Provide the [x, y] coordinate of the cell's center where the given text is located.  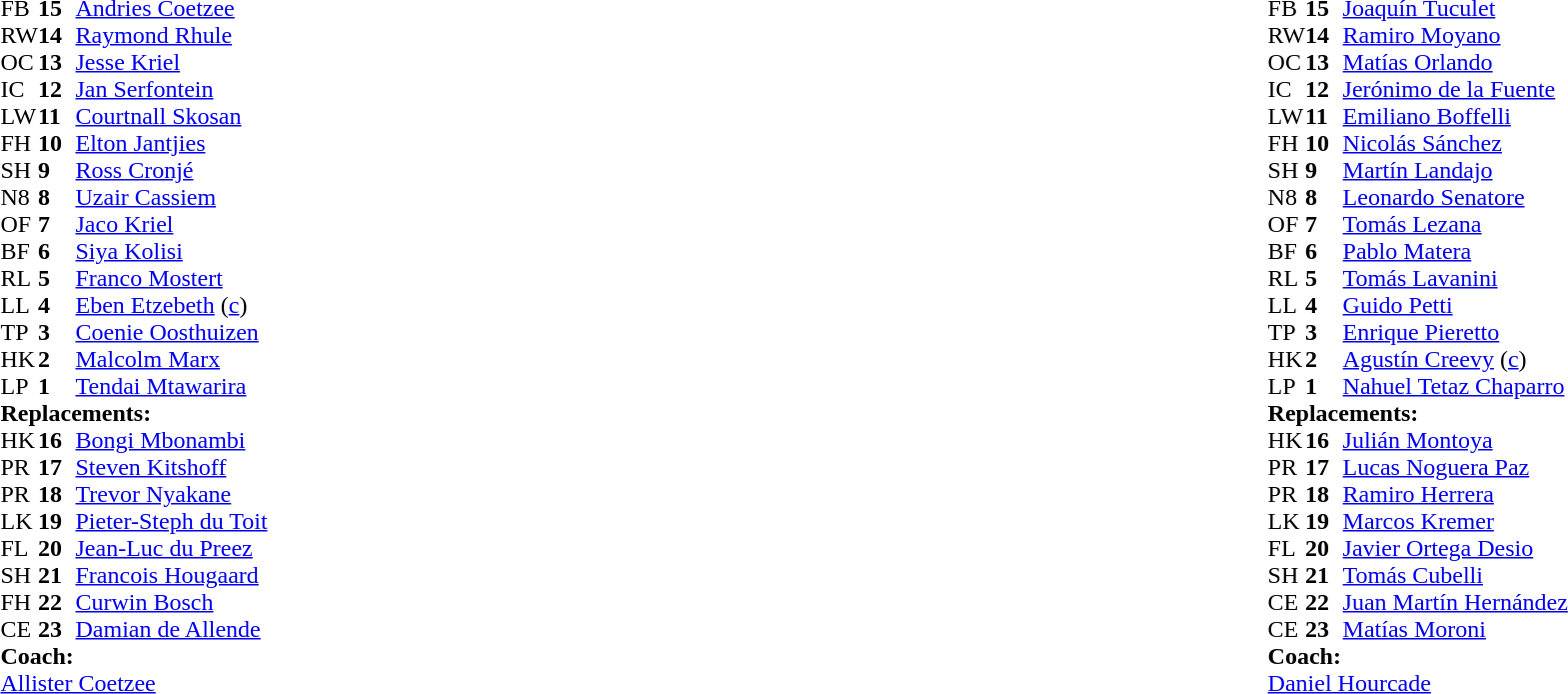
Marcos Kremer [1455, 522]
Tendai Mtawarira [172, 386]
Elton Jantjies [172, 144]
Matías Moroni [1455, 630]
Jan Serfontein [172, 90]
Javier Ortega Desio [1455, 548]
Jesse Kriel [172, 62]
Matías Orlando [1455, 62]
Franco Mostert [172, 278]
Eben Etzebeth (c) [172, 306]
Raymond Rhule [172, 36]
Tomás Lezana [1455, 224]
Agustín Creevy (c) [1455, 360]
Pablo Matera [1455, 252]
Steven Kitshoff [172, 468]
Francois Hougaard [172, 576]
Malcolm Marx [172, 360]
Curwin Bosch [172, 602]
Damian de Allende [172, 630]
Guido Petti [1455, 306]
Tomás Cubelli [1455, 576]
Julián Montoya [1455, 440]
Jerónimo de la Fuente [1455, 90]
Bongi Mbonambi [172, 440]
Jean-Luc du Preez [172, 548]
Coenie Oosthuizen [172, 332]
Enrique Pieretto [1455, 332]
Siya Kolisi [172, 252]
Nahuel Tetaz Chaparro [1455, 386]
Uzair Cassiem [172, 198]
Pieter-Steph du Toit [172, 522]
Ramiro Moyano [1455, 36]
Juan Martín Hernández [1455, 602]
Courtnall Skosan [172, 116]
Ross Cronjé [172, 170]
Jaco Kriel [172, 224]
Martín Landajo [1455, 170]
Trevor Nyakane [172, 494]
Tomás Lavanini [1455, 278]
Leonardo Senatore [1455, 198]
Nicolás Sánchez [1455, 144]
Lucas Noguera Paz [1455, 468]
Ramiro Herrera [1455, 494]
Emiliano Boffelli [1455, 116]
